Search for the cell housing the specified text and yield its [X, Y] center coordinate. 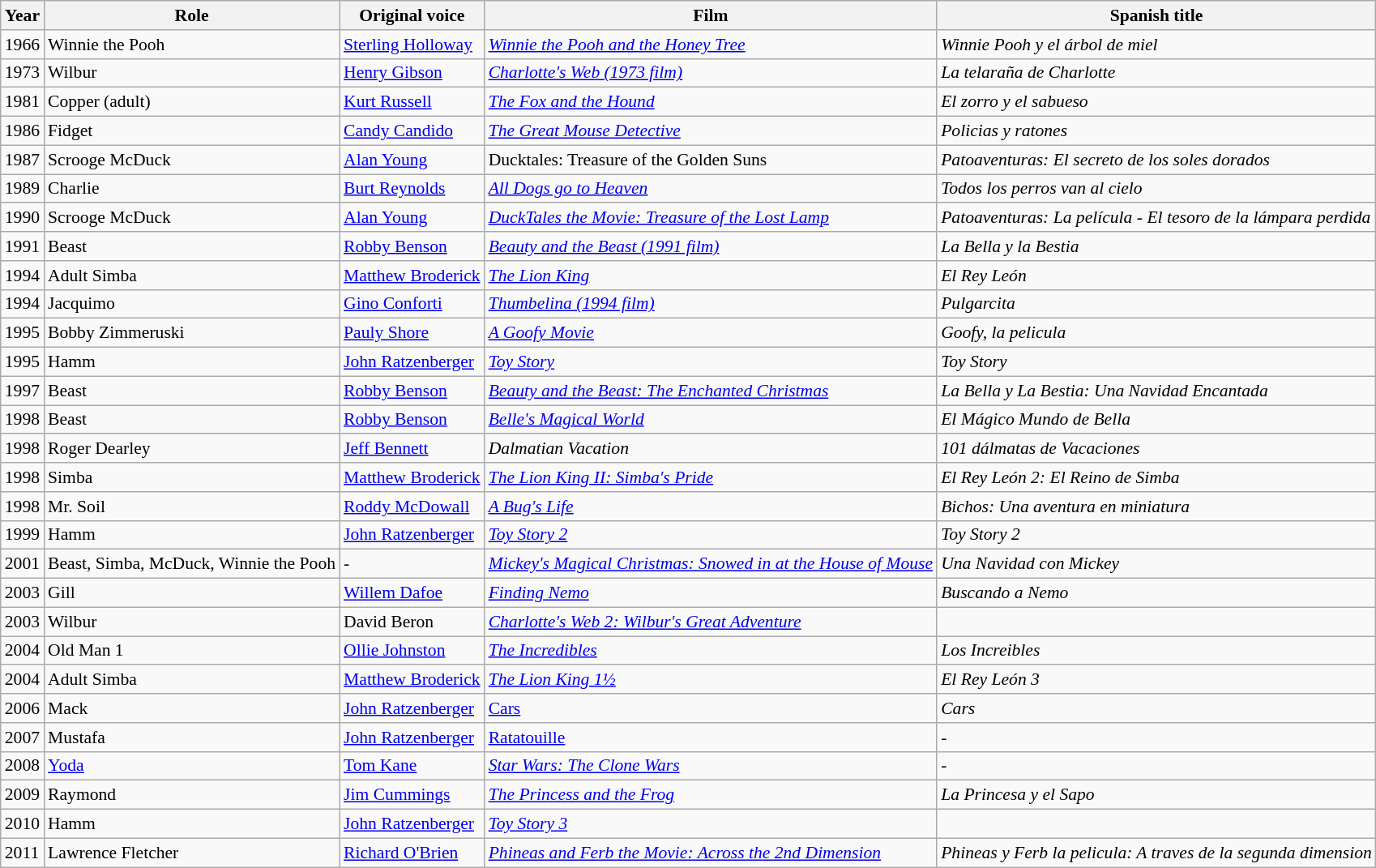
Pulgarcita [1156, 304]
Kurt Russell [412, 102]
1973 [23, 73]
The Lion King 1½ [712, 680]
Bichos: Una aventura en miniatura [1156, 507]
2009 [23, 795]
1990 [23, 218]
Simba [191, 477]
Winnie the Pooh [191, 45]
Candy Candido [412, 131]
Patoaventuras: El secreto de los soles dorados [1156, 160]
Ollie Johnston [412, 651]
Role [191, 15]
Charlotte's Web (1973 film) [712, 73]
Jeff Bennett [412, 449]
Mr. Soil [191, 507]
The Fox and the Hound [712, 102]
Bobby Zimmeruski [191, 333]
Phineas y Ferb la pelicula: A traves de la segunda dimension [1156, 853]
Belle's Magical World [712, 420]
Old Man 1 [191, 651]
Raymond [191, 795]
2008 [23, 766]
Roddy McDowall [412, 507]
Spanish title [1156, 15]
La Bella y la Bestia [1156, 246]
1999 [23, 535]
Lawrence Fletcher [191, 853]
Beauty and the Beast (1991 film) [712, 246]
Finding Nemo [712, 593]
Roger Dearley [191, 449]
Copper (adult) [191, 102]
Phineas and Ferb the Movie: Across the 2nd Dimension [712, 853]
Toy Story 3 [712, 824]
Ratatouille [712, 738]
El Rey León 2: El Reino de Simba [1156, 477]
Una Navidad con Mickey [1156, 564]
Willem Dafoe [412, 593]
Year [23, 15]
Mack [191, 708]
El Mágico Mundo de Bella [1156, 420]
Star Wars: The Clone Wars [712, 766]
1989 [23, 189]
Mustafa [191, 738]
Patoaventuras: La película - El tesoro de la lámpara perdida [1156, 218]
Jim Cummings [412, 795]
The Incredibles [712, 651]
La Princesa y el Sapo [1156, 795]
David Beron [412, 622]
All Dogs go to Heaven [712, 189]
1966 [23, 45]
Richard O'Brien [412, 853]
Gino Conforti [412, 304]
1987 [23, 160]
Winnie the Pooh and the Honey Tree [712, 45]
Pauly Shore [412, 333]
Gill [191, 593]
El Rey León 3 [1156, 680]
Film [712, 15]
The Lion King [712, 276]
The Princess and the Frog [712, 795]
DuckTales the Movie: Treasure of the Lost Lamp [712, 218]
The Great Mouse Detective [712, 131]
Beauty and the Beast: The Enchanted Christmas [712, 391]
Charlotte's Web 2: Wilbur's Great Adventure [712, 622]
2001 [23, 564]
Buscando a Nemo [1156, 593]
1991 [23, 246]
Yoda [191, 766]
La telaraña de Charlotte [1156, 73]
La Bella y La Bestia: Una Navidad Encantada [1156, 391]
Burt Reynolds [412, 189]
Fidget [191, 131]
El zorro y el sabueso [1156, 102]
Jacquimo [191, 304]
1981 [23, 102]
2011 [23, 853]
Henry Gibson [412, 73]
Dalmatian Vacation [712, 449]
Los Increibles [1156, 651]
Policias y ratones [1156, 131]
2010 [23, 824]
Goofy, la pelicula [1156, 333]
A Bug's Life [712, 507]
Tom Kane [412, 766]
Sterling Holloway [412, 45]
Ducktales: Treasure of the Golden Suns [712, 160]
Original voice [412, 15]
El Rey León [1156, 276]
101 dálmatas de Vacaciones [1156, 449]
Todos los perros van al cielo [1156, 189]
1997 [23, 391]
Winnie Pooh y el árbol de miel [1156, 45]
Charlie [191, 189]
2006 [23, 708]
Mickey's Magical Christmas: Snowed in at the House of Mouse [712, 564]
A Goofy Movie [712, 333]
Beast, Simba, McDuck, Winnie the Pooh [191, 564]
Thumbelina (1994 film) [712, 304]
2007 [23, 738]
1986 [23, 131]
The Lion King II: Simba's Pride [712, 477]
